Provide the [x, y] coordinate of the cell's center where the given text is located.  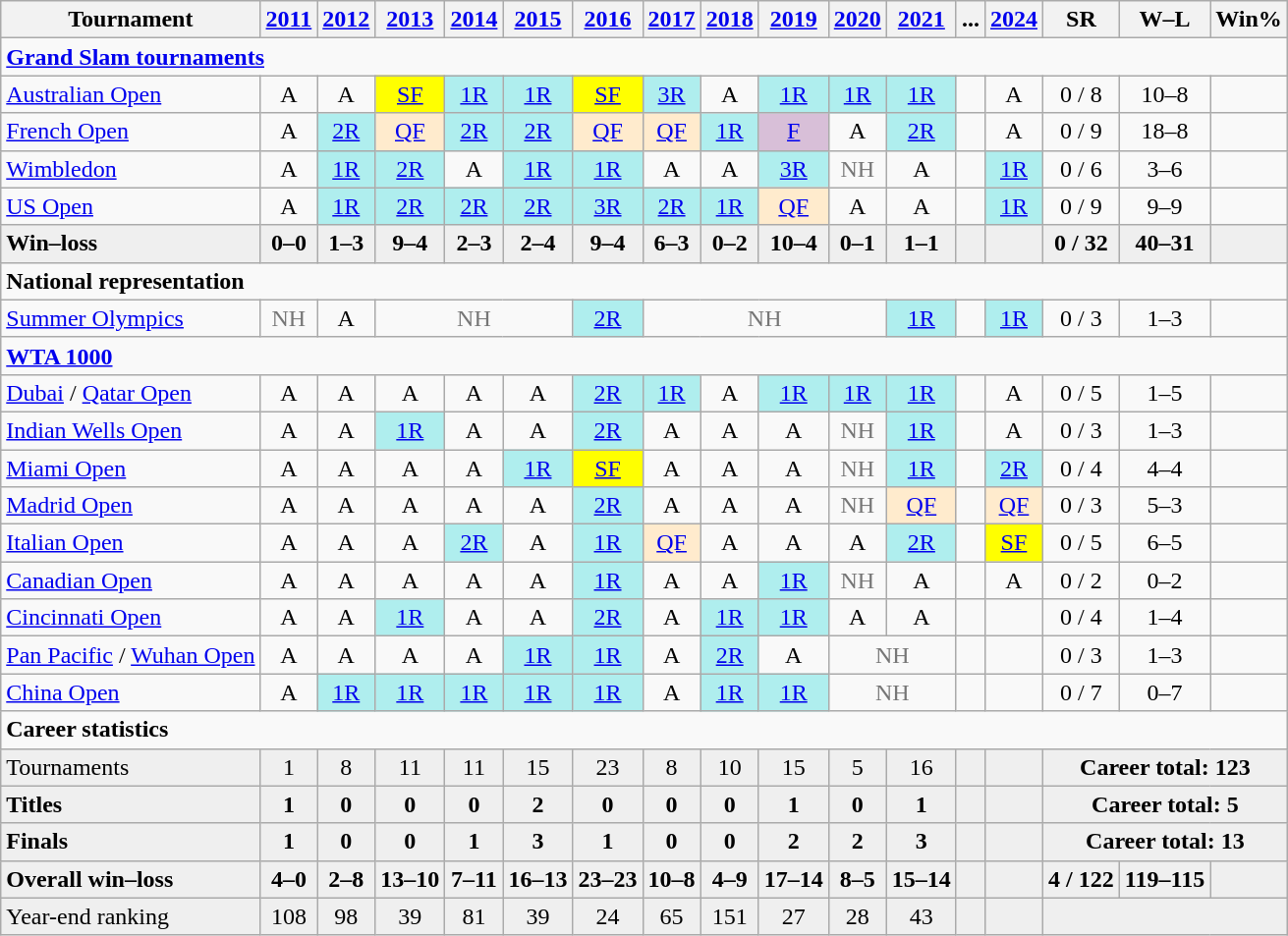
Pan Pacific / Wuhan Open [131, 655]
0–0 [289, 244]
10 [729, 767]
China Open [131, 692]
Tournaments [131, 767]
13–10 [411, 879]
9–9 [1164, 206]
40–31 [1164, 244]
Year-end ranking [131, 916]
81 [474, 916]
10–4 [794, 244]
2024 [1014, 20]
4 / 122 [1082, 879]
SR [1082, 20]
US Open [131, 206]
5 [857, 767]
151 [729, 916]
Summer Olympics [131, 318]
2019 [794, 20]
F [794, 132]
2013 [411, 20]
2016 [607, 20]
8–5 [857, 879]
1–1 [922, 244]
W–L [1164, 20]
2017 [672, 20]
Italian Open [131, 543]
17–14 [794, 879]
28 [857, 916]
65 [672, 916]
0–7 [1164, 692]
Tournament [131, 20]
Career statistics [644, 730]
National representation [644, 281]
108 [289, 916]
2021 [922, 20]
0 / 8 [1082, 94]
Grand Slam tournaments [644, 57]
Titles [131, 804]
119–115 [1164, 879]
4–4 [1164, 468]
0 / 7 [1082, 692]
16–13 [538, 879]
6–3 [672, 244]
WTA 1000 [644, 356]
Canadian Open [131, 580]
23–23 [607, 879]
Overall win–loss [131, 879]
1–5 [1164, 393]
0–1 [857, 244]
2015 [538, 20]
Cincinnati Open [131, 618]
Madrid Open [131, 506]
Career total: 13 [1165, 842]
2011 [289, 20]
2014 [474, 20]
6–5 [1164, 543]
Career total: 123 [1165, 767]
Australian Open [131, 94]
Indian Wells Open [131, 430]
... [971, 20]
0 / 6 [1082, 169]
18–8 [1164, 132]
2–4 [538, 244]
16 [922, 767]
3–6 [1164, 169]
Dubai / Qatar Open [131, 393]
2018 [729, 20]
2–3 [474, 244]
43 [922, 916]
1–4 [1164, 618]
15–14 [922, 879]
2–8 [346, 879]
7–11 [474, 879]
0 / 2 [1082, 580]
4–0 [289, 879]
24 [607, 916]
Wimbledon [131, 169]
Win% [1250, 20]
0 / 32 [1082, 244]
98 [346, 916]
Finals [131, 842]
Win–loss [131, 244]
Miami Open [131, 468]
2020 [857, 20]
23 [607, 767]
Career total: 5 [1165, 804]
5–3 [1164, 506]
27 [794, 916]
French Open [131, 132]
2012 [346, 20]
4–9 [729, 879]
